Pinpoint the cell where the given text exists, returning its (X, Y) midpoint coordinate. 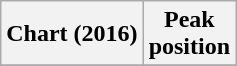
Peakposition (189, 34)
Chart (2016) (72, 34)
